For the text-containing cell, return its midpoint in [X, Y] coordinate format. 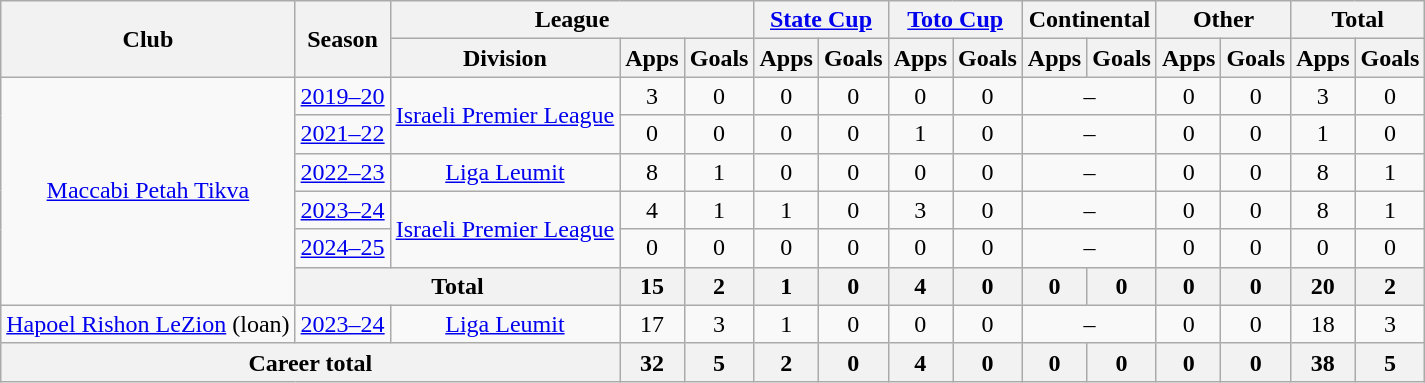
League [572, 20]
Season [342, 39]
Toto Cup [955, 20]
18 [1323, 324]
Maccabi Petah Tikva [148, 191]
2019–20 [342, 96]
2024–25 [342, 248]
Continental [1089, 20]
2022–23 [342, 172]
Other [1223, 20]
State Cup [821, 20]
Career total [310, 362]
Hapoel Rishon LeZion (loan) [148, 324]
Division [505, 58]
17 [652, 324]
20 [1323, 286]
38 [1323, 362]
15 [652, 286]
32 [652, 362]
2021–22 [342, 134]
Club [148, 39]
